Determine the (x, y) coordinate at the center of the cell enclosing the given text.  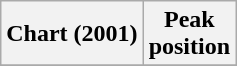
Chart (2001) (72, 34)
Peakposition (189, 34)
